Search for the cell housing the specified text and yield its (X, Y) center coordinate. 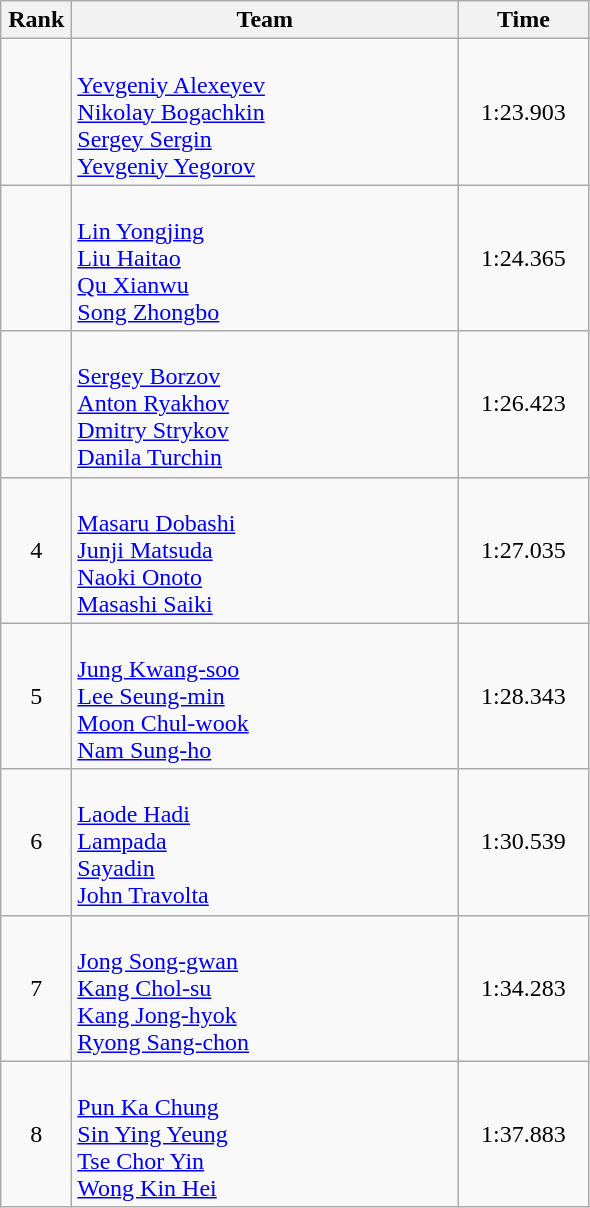
8 (36, 1134)
Masaru DobashiJunji MatsudaNaoki OnotoMasashi Saiki (265, 550)
Laode HadiLampadaSayadinJohn Travolta (265, 842)
Jong Song-gwanKang Chol-suKang Jong-hyokRyong Sang-chon (265, 988)
1:24.365 (524, 258)
1:37.883 (524, 1134)
4 (36, 550)
Lin YongjingLiu HaitaoQu XianwuSong Zhongbo (265, 258)
6 (36, 842)
Yevgeniy AlexeyevNikolay BogachkinSergey SerginYevgeniy Yegorov (265, 112)
1:23.903 (524, 112)
Time (524, 20)
1:34.283 (524, 988)
Sergey BorzovAnton RyakhovDmitry StrykovDanila Turchin (265, 404)
1:30.539 (524, 842)
5 (36, 696)
Rank (36, 20)
1:27.035 (524, 550)
Jung Kwang-sooLee Seung-minMoon Chul-wookNam Sung-ho (265, 696)
Team (265, 20)
1:28.343 (524, 696)
Pun Ka ChungSin Ying YeungTse Chor YinWong Kin Hei (265, 1134)
7 (36, 988)
1:26.423 (524, 404)
